Capture the cell that displays the provided text and extract its [x, y] central coordinate. 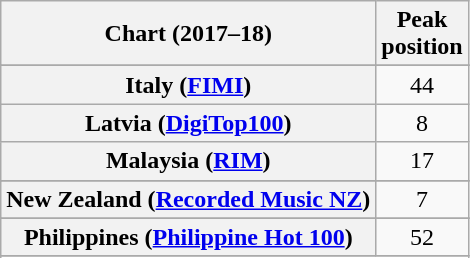
Latvia (DigiTop100) [188, 123]
8 [422, 123]
52 [422, 237]
Italy (FIMI) [188, 85]
44 [422, 85]
7 [422, 199]
17 [422, 161]
New Zealand (Recorded Music NZ) [188, 199]
Chart (2017–18) [188, 34]
Philippines (Philippine Hot 100) [188, 237]
Peakposition [422, 34]
Malaysia (RIM) [188, 161]
